Provide the (x, y) coordinate of the cell's center where the given text is located.  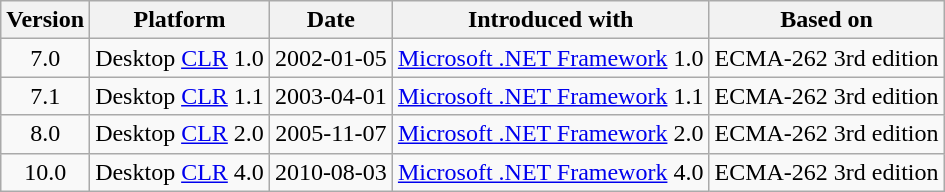
Microsoft .NET Framework 2.0 (550, 134)
Desktop CLR 1.1 (180, 96)
2010-08-03 (330, 172)
8.0 (46, 134)
Microsoft .NET Framework 1.1 (550, 96)
Based on (826, 20)
Microsoft .NET Framework 4.0 (550, 172)
2005-11-07 (330, 134)
7.0 (46, 58)
Desktop CLR 2.0 (180, 134)
Microsoft .NET Framework 1.0 (550, 58)
Version (46, 20)
2002-01-05 (330, 58)
Desktop CLR 1.0 (180, 58)
Introduced with (550, 20)
Platform (180, 20)
7.1 (46, 96)
Desktop CLR 4.0 (180, 172)
Date (330, 20)
2003-04-01 (330, 96)
10.0 (46, 172)
